Capture the cell that displays the provided text and extract its [x, y] central coordinate. 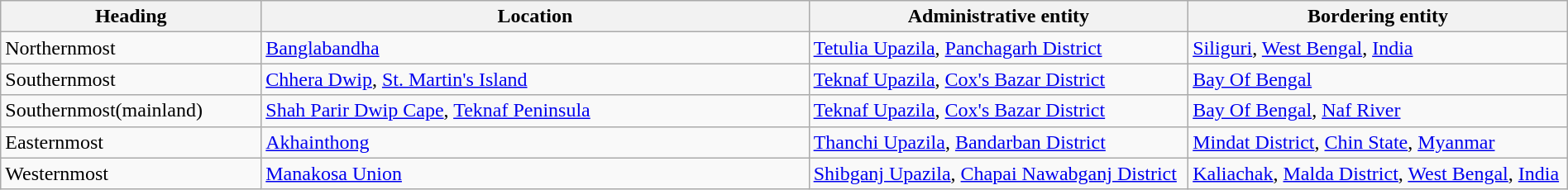
Thanchi Upazila, Bandarban District [999, 142]
Kaliachak, Malda District, West Bengal, India [1378, 173]
Heading [131, 17]
Shibganj Upazila, Chapai Nawabganj District [999, 173]
Bordering entity [1378, 17]
Chhera Dwip, St. Martin's Island [535, 79]
Tetulia Upazila, Panchagarh District [999, 48]
Siliguri, West Bengal, India [1378, 48]
Northernmost [131, 48]
Easternmost [131, 142]
Bay Of Bengal [1378, 79]
Bay Of Bengal, Naf River [1378, 111]
Akhainthong [535, 142]
Banglabandha [535, 48]
Shah Parir Dwip Cape, Teknaf Peninsula [535, 111]
Southernmost(mainland) [131, 111]
Mindat District, Chin State, Myanmar [1378, 142]
Westernmost [131, 173]
Location [535, 17]
Manakosa Union [535, 173]
Administrative entity [999, 17]
Southernmost [131, 79]
